Search for the cell housing the specified text and yield its [x, y] center coordinate. 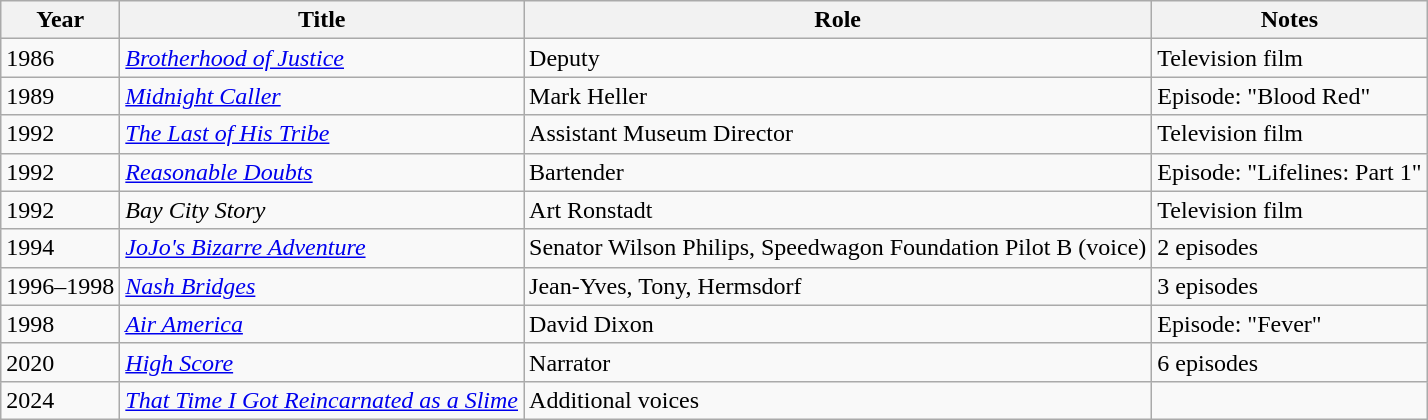
Title [322, 20]
High Score [322, 362]
Nash Bridges [322, 286]
That Time I Got Reincarnated as a Slime [322, 400]
David Dixon [838, 324]
Role [838, 20]
The Last of His Tribe [322, 134]
Mark Heller [838, 96]
Senator Wilson Philips, Speedwagon Foundation Pilot B (voice) [838, 248]
JoJo's Bizarre Adventure [322, 248]
Art Ronstadt [838, 210]
Episode: "Fever" [1290, 324]
1998 [60, 324]
Additional voices [838, 400]
1996–1998 [60, 286]
Reasonable Doubts [322, 172]
Year [60, 20]
1994 [60, 248]
Narrator [838, 362]
1989 [60, 96]
2024 [60, 400]
Brotherhood of Justice [322, 58]
Bay City Story [322, 210]
Bartender [838, 172]
3 episodes [1290, 286]
Assistant Museum Director [838, 134]
6 episodes [1290, 362]
Midnight Caller [322, 96]
Air America [322, 324]
Jean-Yves, Tony, Hermsdorf [838, 286]
Notes [1290, 20]
Episode: "Blood Red" [1290, 96]
Episode: "Lifelines: Part 1" [1290, 172]
2020 [60, 362]
Deputy [838, 58]
1986 [60, 58]
2 episodes [1290, 248]
